Pinpoint the cell where the given text exists, returning its (x, y) midpoint coordinate. 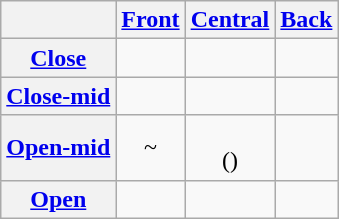
Front (150, 20)
Back (306, 20)
Open-mid (58, 148)
() (230, 148)
Close (58, 58)
Central (230, 20)
Close-mid (58, 96)
Open (58, 199)
~ (150, 148)
